Scan for the cell matching the given text and deliver its (X, Y) coordinate at center. 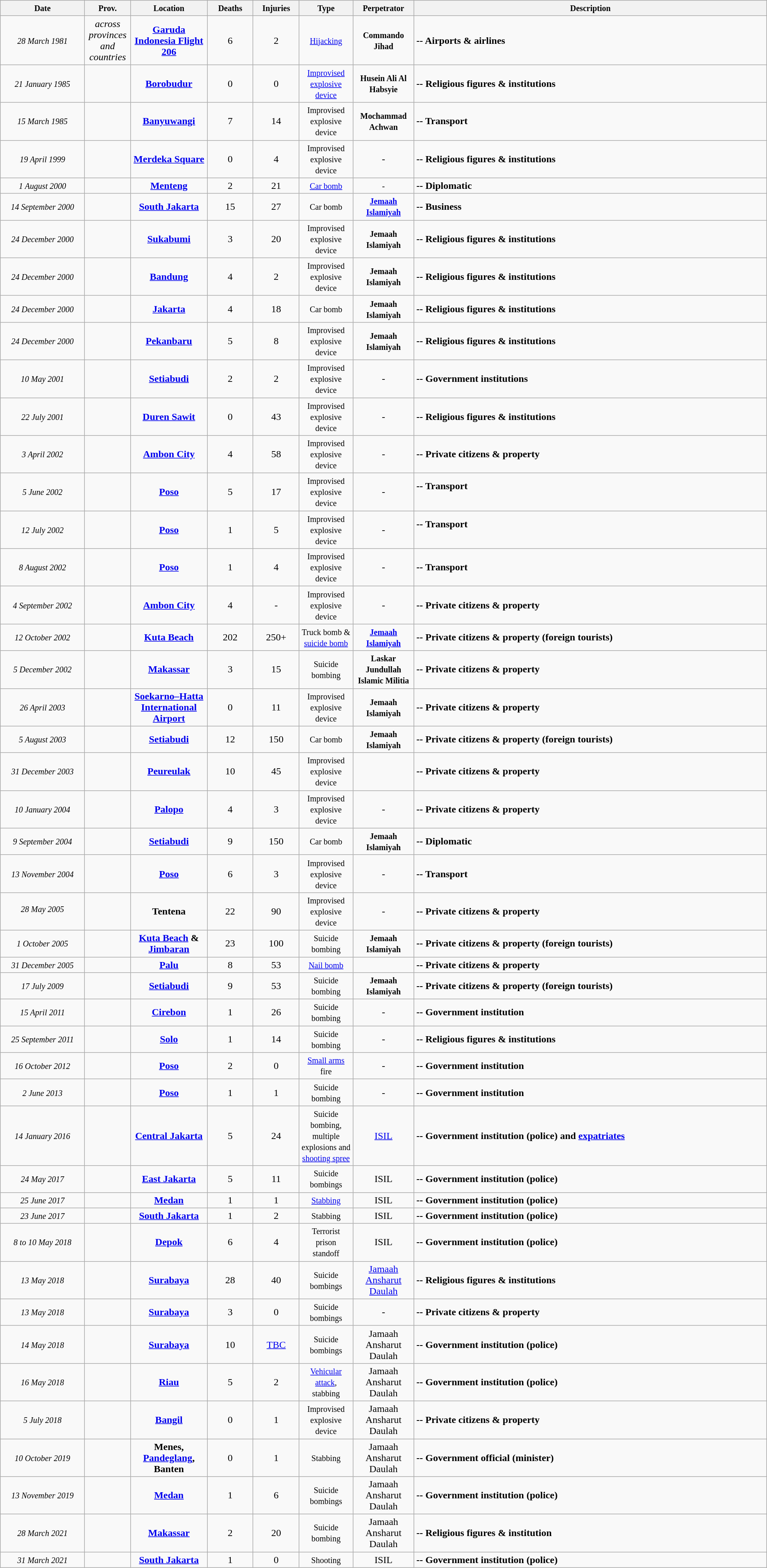
10 January 2004 (43, 809)
14 May 2018 (43, 1344)
18 (276, 309)
East Jakarta (169, 1179)
15 April 2011 (43, 1013)
40 (276, 1280)
Central Jakarta (169, 1136)
Kuta Beach & Jimbaran (169, 943)
5 December 2002 (43, 669)
3 April 2002 (43, 454)
Soekarno–Hatta International Airport (169, 707)
Kuta Beach (169, 638)
Cirebon (169, 1013)
Truck bomb & suicide bomb (326, 638)
Banyuwangi (169, 121)
13 November 2019 (43, 1495)
Bangil (169, 1420)
31 March 2021 (43, 1560)
Menes, Pandeglang, Banten (169, 1458)
1 October 2005 (43, 943)
Tentena (169, 911)
17 (276, 492)
Menteng (169, 186)
12 (230, 739)
-- Government institution (police) and expatriates (591, 1136)
2 June 2013 (43, 1092)
100 (276, 943)
Type (326, 8)
Injuries (276, 8)
19 April 1999 (43, 159)
Location (169, 8)
21 January 1985 (43, 84)
Commando Jihad (383, 40)
28 (230, 1280)
8 August 2002 (43, 567)
9 September 2004 (43, 842)
10 October 2019 (43, 1458)
Bandung (169, 277)
43 (276, 416)
26 April 2003 (43, 707)
14 September 2000 (43, 206)
Solo (169, 1039)
Husein Ali Al Habsyie (383, 84)
Pekanbaru (169, 341)
12 July 2002 (43, 530)
23 June 2017 (43, 1216)
31 December 2003 (43, 772)
5 July 2018 (43, 1420)
1 August 2000 (43, 186)
-- Airports & airlines (591, 40)
Riau (169, 1382)
26 (276, 1013)
28 May 2005 (43, 911)
Palu (169, 965)
45 (276, 772)
Palopo (169, 809)
Date (43, 8)
25 September 2011 (43, 1039)
15 March 1985 (43, 121)
Shooting (326, 1560)
Description (591, 8)
24 May 2017 (43, 1179)
16 October 2012 (43, 1066)
28 March 2021 (43, 1533)
Sukabumi (169, 239)
22 July 2001 (43, 416)
Small arms fire (326, 1066)
Terrorist prison standoff (326, 1242)
16 May 2018 (43, 1382)
Garuda Indonesia Flight 206 (169, 40)
23 (230, 943)
27 (276, 206)
250+ (276, 638)
TBC (276, 1344)
Duren Sawit (169, 416)
90 (276, 911)
58 (276, 454)
Deaths (230, 8)
-- Government institutions (591, 379)
-- Religious figures & institution (591, 1533)
Laskar Jundullah Islamic Militia (383, 669)
Vehicular attack, stabbing (326, 1382)
13 November 2004 (43, 874)
22 (230, 911)
Jakarta (169, 309)
-- Government official (minister) (591, 1458)
Hijacking (326, 40)
17 July 2009 (43, 986)
4 September 2002 (43, 605)
-- Business (591, 206)
Perpetrator (383, 8)
Nail bomb (326, 965)
10 May 2001 (43, 379)
202 (230, 638)
12 October 2002 (43, 638)
31 December 2005 (43, 965)
across provinces and countries (107, 40)
5 June 2002 (43, 492)
21 (276, 186)
5 August 2003 (43, 739)
Merdeka Square (169, 159)
Depok (169, 1242)
24 (276, 1136)
Borobudur (169, 84)
7 (230, 121)
Mochammad Achwan (383, 121)
25 June 2017 (43, 1200)
Prov. (107, 8)
Peureulak (169, 772)
28 March 1981 (43, 40)
14 January 2016 (43, 1136)
8 to 10 May 2018 (43, 1242)
Suicide bombing, multiple explosions and shooting spree (326, 1136)
